Pinpoint the cell where the given text exists, returning its [X, Y] midpoint coordinate. 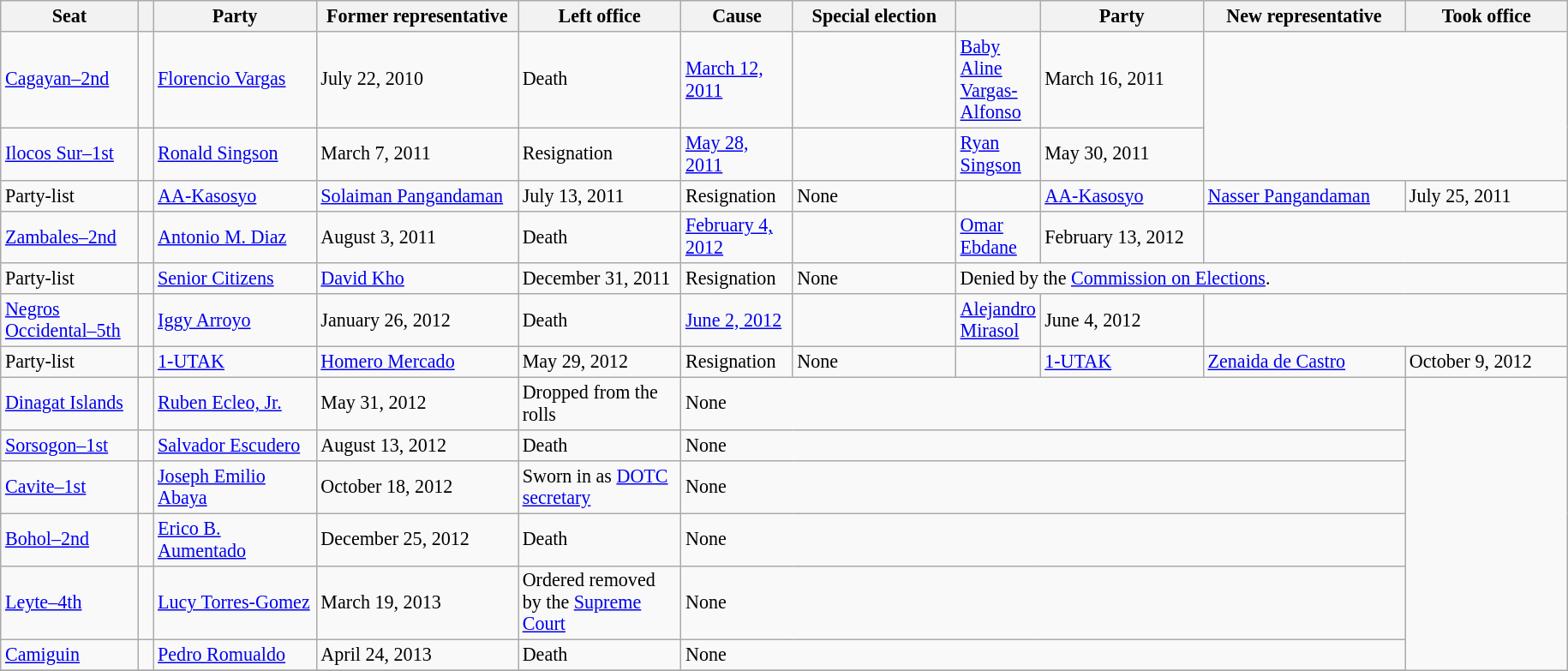
Left office [599, 15]
August 13, 2012 [416, 445]
Leyte–4th [69, 603]
Ilocos Sur–1st [69, 154]
Ryan Singson [997, 154]
Antonio M. Diaz [235, 237]
David Kho [416, 279]
Pedro Romualdo [235, 656]
Salvador Escudero [235, 445]
March 16, 2011 [1122, 79]
February 4, 2012 [737, 237]
October 9, 2012 [1487, 362]
May 29, 2012 [599, 362]
Cagayan–2nd [69, 79]
Joseph Emilio Abaya [235, 487]
Ruben Ecleo, Jr. [235, 403]
July 22, 2010 [416, 79]
January 26, 2012 [416, 321]
Took office [1487, 15]
March 12, 2011 [737, 79]
March 7, 2011 [416, 154]
New representative [1304, 15]
Baby Aline Vargas-Alfonso [997, 79]
Camiguin [69, 656]
Lucy Torres-Gomez [235, 603]
Ordered removed by the Supreme Court [599, 603]
Solaiman Pangandaman [416, 195]
Special election [874, 15]
Denied by the Commission on Elections. [1261, 279]
May 30, 2011 [1122, 154]
June 4, 2012 [1122, 321]
Ronald Singson [235, 154]
Homero Mercado [416, 362]
Former representative [416, 15]
June 2, 2012 [737, 321]
October 18, 2012 [416, 487]
May 28, 2011 [737, 154]
April 24, 2013 [416, 656]
Alejandro Mirasol [997, 321]
Cause [737, 15]
May 31, 2012 [416, 403]
February 13, 2012 [1122, 237]
August 3, 2011 [416, 237]
Dropped from the rolls [599, 403]
Florencio Vargas [235, 79]
Senior Citizens [235, 279]
Seat [69, 15]
December 25, 2012 [416, 538]
Sorsogon–1st [69, 445]
Bohol–2nd [69, 538]
Cavite–1st [69, 487]
Sworn in as DOTC secretary [599, 487]
Zambales–2nd [69, 237]
Erico B. Aumentado [235, 538]
Negros Occidental–5th [69, 321]
Dinagat Islands [69, 403]
July 13, 2011 [599, 195]
December 31, 2011 [599, 279]
March 19, 2013 [416, 603]
Iggy Arroyo [235, 321]
Zenaida de Castro [1304, 362]
Omar Ebdane [997, 237]
July 25, 2011 [1487, 195]
Nasser Pangandaman [1304, 195]
